Extract the [X, Y] coordinate from the center of the cell holding the provided text.  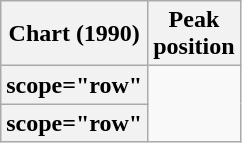
Chart (1990) [74, 34]
Peakposition [194, 34]
